Locate the cell with the specified text and output its [x, y] center coordinate. 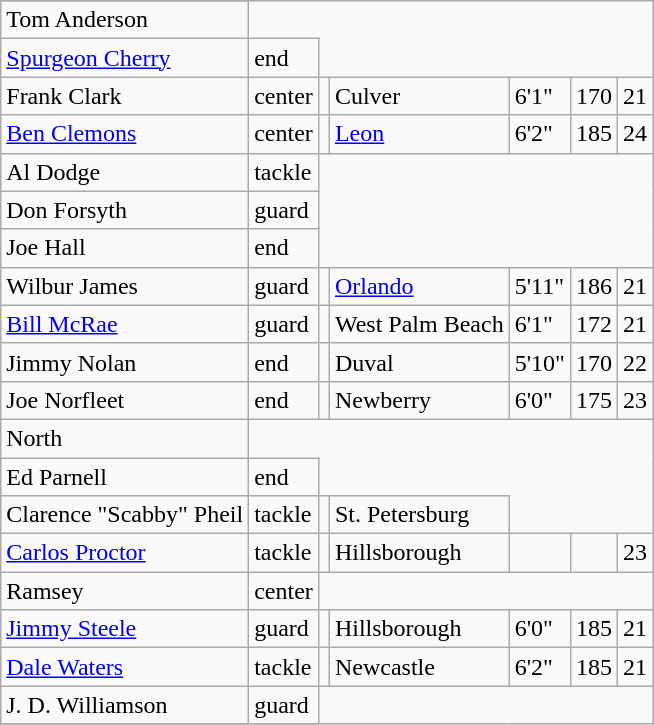
Ben Clemons [125, 134]
North [125, 438]
Bill McRae [125, 324]
24 [634, 134]
186 [594, 286]
Jimmy Steele [125, 629]
St. Petersburg [419, 515]
J. D. Williamson [125, 705]
175 [594, 400]
22 [634, 362]
Jimmy Nolan [125, 362]
Clarence "Scabby" Pheil [125, 515]
Joe Hall [125, 248]
Spurgeon Cherry [125, 58]
Duval [419, 362]
Dale Waters [125, 667]
Newcastle [419, 667]
West Palm Beach [419, 324]
172 [594, 324]
Newberry [419, 400]
Ed Parnell [125, 477]
Joe Norfleet [125, 400]
Wilbur James [125, 286]
Leon [419, 134]
5'10" [540, 362]
Carlos Proctor [125, 553]
Don Forsyth [125, 210]
Ramsey [125, 591]
Culver [419, 96]
Frank Clark [125, 96]
Al Dodge [125, 172]
Orlando [419, 286]
Tom Anderson [125, 20]
5'11" [540, 286]
